Output the (X, Y) coordinate of the center of the cell containing the given text.  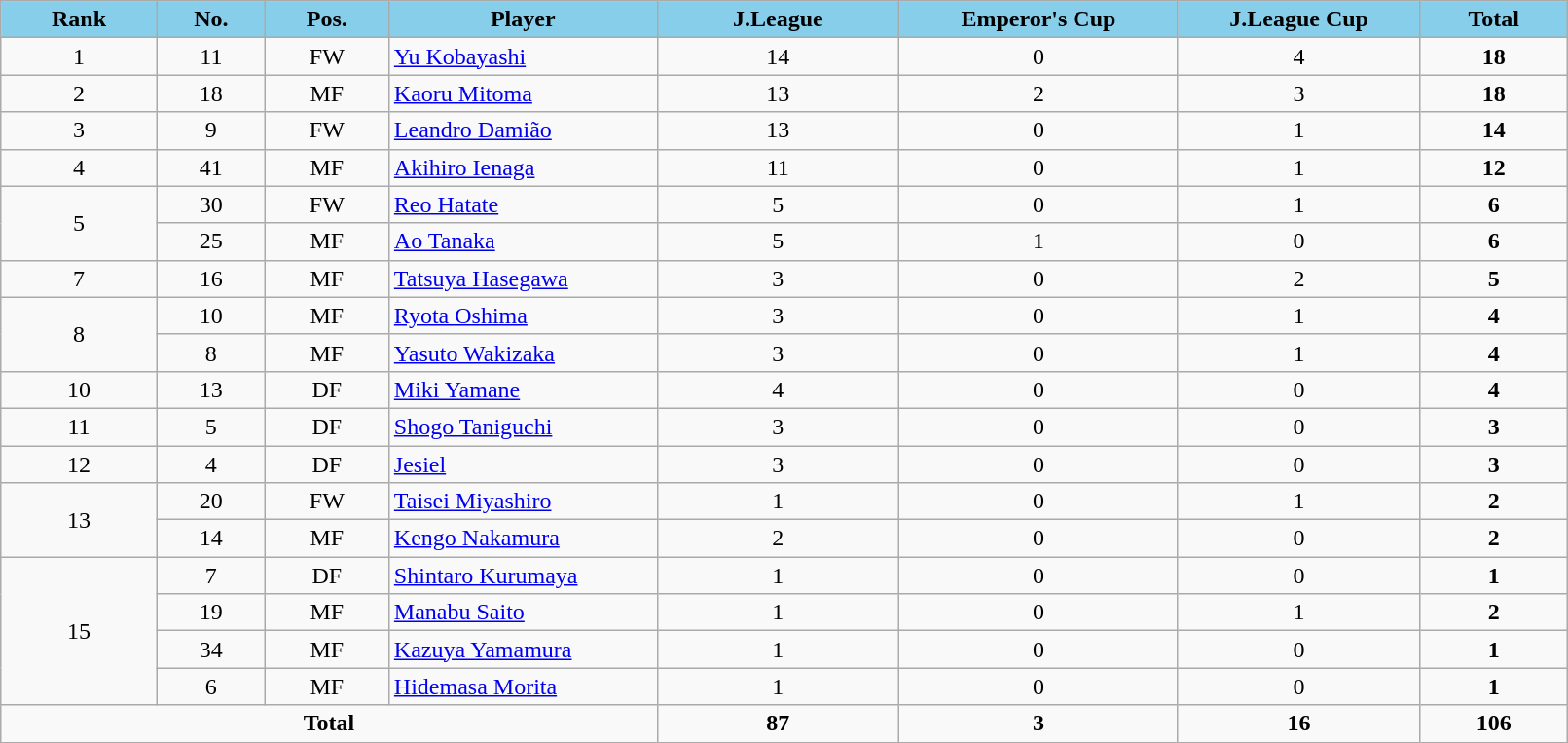
19 (210, 613)
87 (778, 724)
Shintaro Kurumaya (523, 576)
41 (210, 167)
J.League (778, 19)
Rank (80, 19)
20 (210, 502)
Reo Hatate (523, 204)
Tatsuya Hasegawa (523, 279)
106 (1494, 724)
25 (210, 241)
34 (210, 650)
Pos. (327, 19)
9 (210, 130)
Yasuto Wakizaka (523, 353)
15 (80, 631)
Hidemasa Morita (523, 687)
J.League Cup (1298, 19)
No. (210, 19)
Ryota Oshima (523, 316)
Kazuya Yamamura (523, 650)
Emperor's Cup (1038, 19)
Taisei Miyashiro (523, 502)
Leandro Damião (523, 130)
Shogo Taniguchi (523, 427)
Akihiro Ienaga (523, 167)
Kaoru Mitoma (523, 93)
Ao Tanaka (523, 241)
Jesiel (523, 464)
Kengo Nakamura (523, 539)
Manabu Saito (523, 613)
30 (210, 204)
Yu Kobayashi (523, 56)
Player (523, 19)
Miki Yamane (523, 390)
